Identify which cell holds the provided text, then report its (x, y) central coordinate. 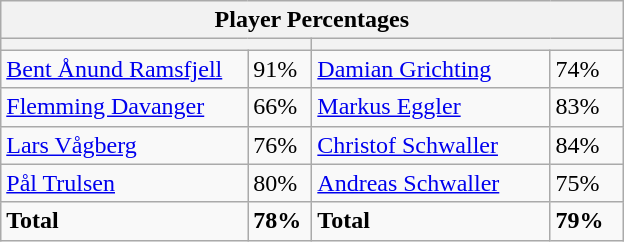
74% (586, 69)
83% (586, 107)
Markus Eggler (431, 107)
84% (586, 145)
76% (280, 145)
75% (586, 183)
Bent Ånund Ramsfjell (124, 69)
Andreas Schwaller (431, 183)
79% (586, 221)
Christof Schwaller (431, 145)
66% (280, 107)
Pål Trulsen (124, 183)
91% (280, 69)
Lars Vågberg (124, 145)
80% (280, 183)
Damian Grichting (431, 69)
Flemming Davanger (124, 107)
Player Percentages (312, 20)
78% (280, 221)
